Return [x, y] of the center of cell containing provided text 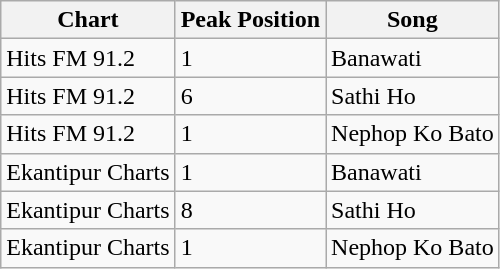
Song [413, 20]
Peak Position [250, 20]
6 [250, 96]
Chart [88, 20]
8 [250, 210]
